Find where the given text appears and provide that cell's center as [X, Y] coordinate. 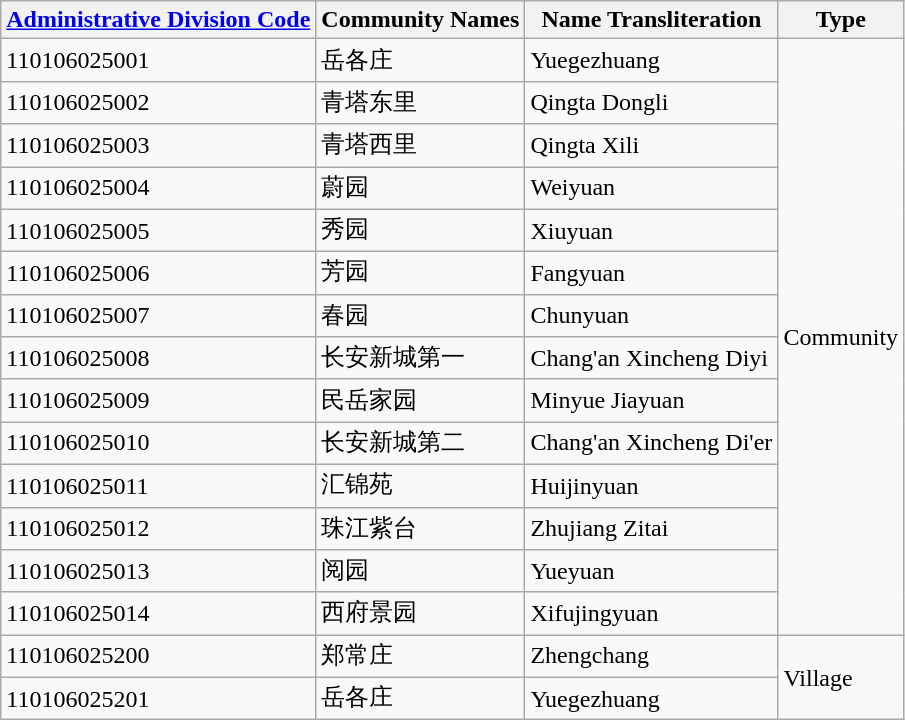
110106025013 [158, 572]
Chang'an Xincheng Diyi [652, 358]
青塔东里 [420, 102]
Administrative Division Code [158, 20]
春园 [420, 316]
Chang'an Xincheng Di'er [652, 444]
蔚园 [420, 188]
Qingta Dongli [652, 102]
阅园 [420, 572]
长安新城第一 [420, 358]
Community Names [420, 20]
Community [841, 337]
110106025004 [158, 188]
110106025010 [158, 444]
长安新城第二 [420, 444]
Xifujingyuan [652, 614]
青塔西里 [420, 146]
Yueyuan [652, 572]
110106025009 [158, 400]
110106025201 [158, 698]
西府景园 [420, 614]
Weiyuan [652, 188]
Chunyuan [652, 316]
Name Transliteration [652, 20]
芳园 [420, 274]
Qingta Xili [652, 146]
Minyue Jiayuan [652, 400]
110106025005 [158, 230]
Village [841, 678]
110106025007 [158, 316]
110106025001 [158, 60]
郑常庄 [420, 656]
110106025012 [158, 528]
110106025008 [158, 358]
110106025011 [158, 486]
秀园 [420, 230]
汇锦苑 [420, 486]
110106025006 [158, 274]
Xiuyuan [652, 230]
Zhujiang Zitai [652, 528]
110106025002 [158, 102]
Type [841, 20]
Huijinyuan [652, 486]
民岳家园 [420, 400]
110106025003 [158, 146]
110106025014 [158, 614]
110106025200 [158, 656]
珠江紫台 [420, 528]
Zhengchang [652, 656]
Fangyuan [652, 274]
